Return [X, Y] of the center of cell containing provided text 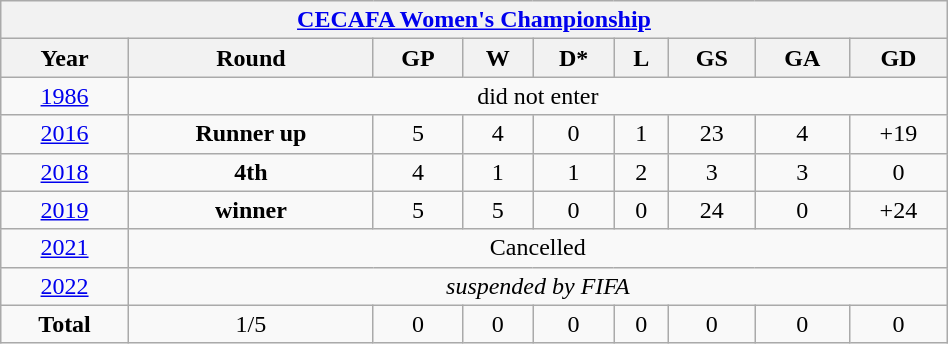
23 [712, 134]
W [498, 58]
winner [250, 210]
Total [65, 324]
2018 [65, 172]
2022 [65, 286]
+19 [899, 134]
Round [250, 58]
GS [712, 58]
24 [712, 210]
Runner up [250, 134]
4th [250, 172]
L [641, 58]
Year [65, 58]
GD [899, 58]
2021 [65, 248]
did not enter [538, 96]
GA [802, 58]
Cancelled [538, 248]
+24 [899, 210]
2 [641, 172]
2019 [65, 210]
D* [574, 58]
1986 [65, 96]
2016 [65, 134]
suspended by FIFA [538, 286]
1/5 [250, 324]
CECAFA Women's Championship [474, 20]
GP [418, 58]
